Return [X, Y] of the center of cell containing provided text 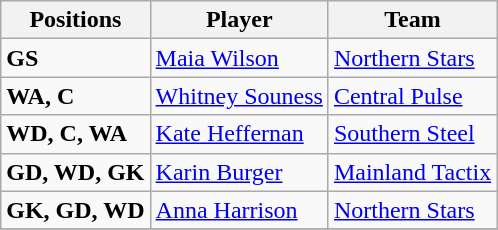
GS [76, 58]
Positions [76, 20]
Whitney Souness [239, 96]
Team [412, 20]
WD, C, WA [76, 134]
Player [239, 20]
Maia Wilson [239, 58]
Southern Steel [412, 134]
WA, C [76, 96]
GK, GD, WD [76, 210]
Karin Burger [239, 172]
Kate Heffernan [239, 134]
Anna Harrison [239, 210]
GD, WD, GK [76, 172]
Central Pulse [412, 96]
Mainland Tactix [412, 172]
